For the text-containing cell, return its midpoint in (x, y) coordinate format. 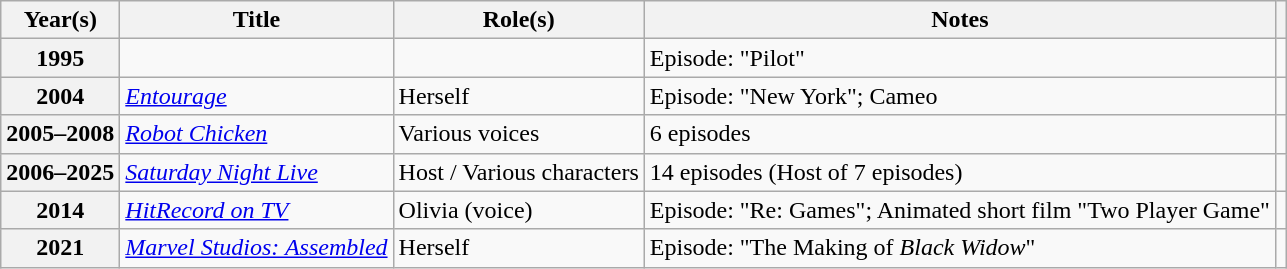
Episode: "New York"; Cameo (960, 96)
Episode: "Re: Games"; Animated short film "Two Player Game" (960, 210)
Host / Various characters (518, 172)
Episode: "Pilot" (960, 58)
Year(s) (60, 20)
Episode: "The Making of Black Widow" (960, 248)
Title (256, 20)
Saturday Night Live (256, 172)
2021 (60, 248)
Entourage (256, 96)
Marvel Studios: Assembled (256, 248)
Various voices (518, 134)
HitRecord on TV (256, 210)
Robot Chicken (256, 134)
1995 (60, 58)
2004 (60, 96)
Notes (960, 20)
Olivia (voice) (518, 210)
2005–2008 (60, 134)
Role(s) (518, 20)
6 episodes (960, 134)
2014 (60, 210)
2006–2025 (60, 172)
14 episodes (Host of 7 episodes) (960, 172)
